Output the (x, y) coordinate of the center of the cell containing the given text.  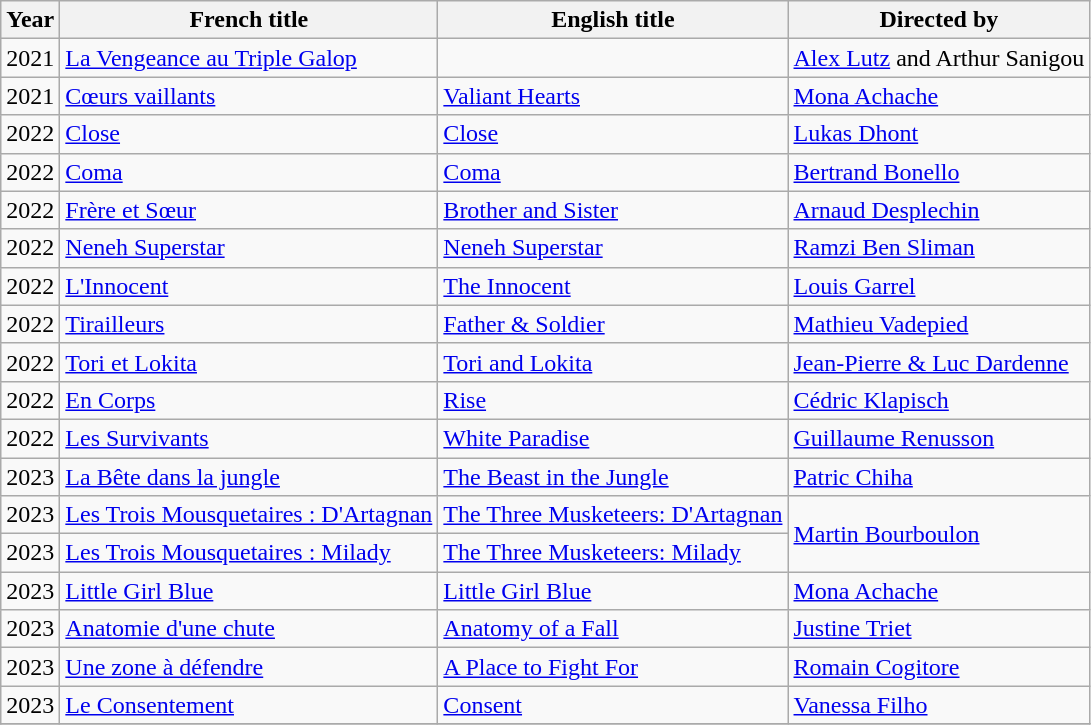
Alex Lutz and Arthur Sanigou (939, 58)
En Corps (249, 400)
Father & Soldier (613, 324)
Vanessa Filho (939, 705)
Les Trois Mousquetaires : D'Artagnan (249, 515)
Tori and Lokita (613, 362)
Romain Cogitore (939, 667)
Directed by (939, 20)
The Innocent (613, 286)
L'Innocent (249, 286)
The Three Musketeers: Milady (613, 553)
Les Survivants (249, 438)
Anatomie d'une chute (249, 629)
English title (613, 20)
Anatomy of a Fall (613, 629)
Une zone à défendre (249, 667)
Le Consentement (249, 705)
Cœurs vaillants (249, 96)
A Place to Fight For (613, 667)
The Three Musketeers: D'Artagnan (613, 515)
Les Trois Mousquetaires : Milady (249, 553)
Year (30, 20)
Rise (613, 400)
Mathieu Vadepied (939, 324)
French title (249, 20)
Martin Bourboulon (939, 534)
Guillaume Renusson (939, 438)
Valiant Hearts (613, 96)
Lukas Dhont (939, 134)
Arnaud Desplechin (939, 210)
Jean-Pierre & Luc Dardenne (939, 362)
Cédric Klapisch (939, 400)
Tori et Lokita (249, 362)
Tirailleurs (249, 324)
Louis Garrel (939, 286)
Frère et Sœur (249, 210)
Brother and Sister (613, 210)
Bertrand Bonello (939, 172)
The Beast in the Jungle (613, 477)
White Paradise (613, 438)
La Bête dans la jungle (249, 477)
Patric Chiha (939, 477)
Justine Triet (939, 629)
Ramzi Ben Sliman (939, 248)
Consent (613, 705)
La Vengeance au Triple Galop (249, 58)
